From the cell containing the given text, extract its center point as [X, Y] coordinate. 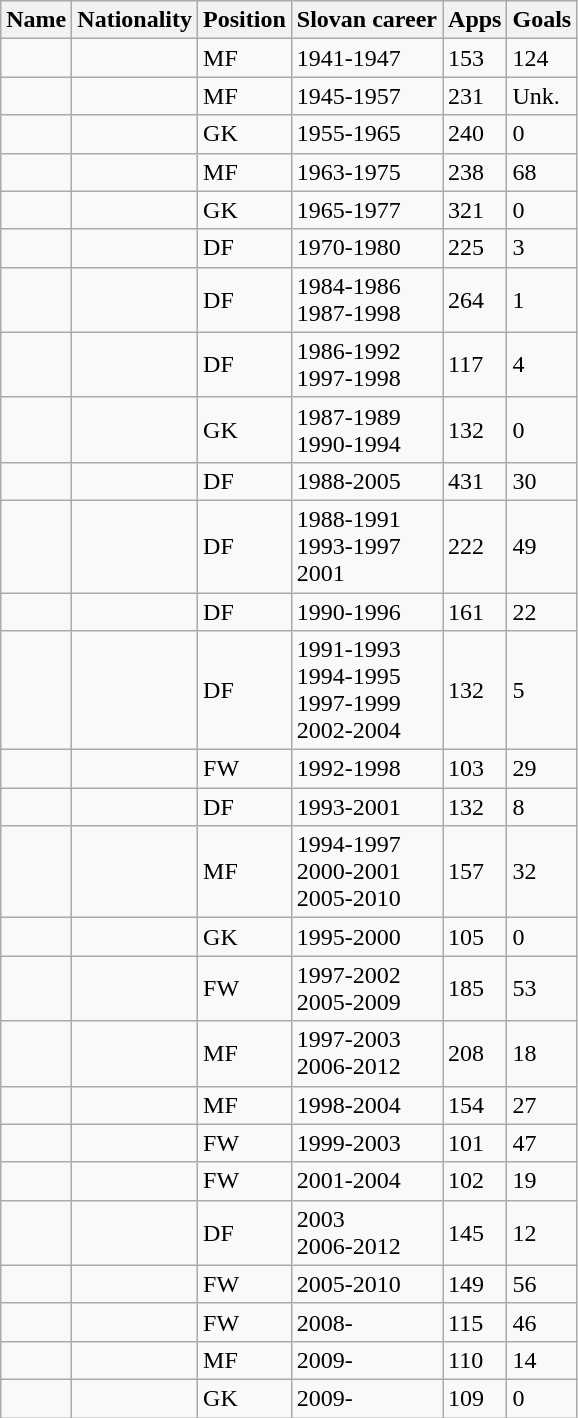
115 [475, 1322]
321 [475, 210]
1995-2000 [366, 937]
225 [475, 248]
1988-2005 [366, 481]
46 [542, 1322]
27 [542, 1105]
149 [475, 1284]
240 [475, 134]
2008- [366, 1322]
49 [542, 546]
157 [475, 872]
117 [475, 364]
19 [542, 1181]
8 [542, 807]
2005-2010 [366, 1284]
29 [542, 769]
1987-1989 1990-1994 [366, 430]
56 [542, 1284]
208 [475, 1054]
145 [475, 1232]
Apps [475, 20]
1984-1986 1987-1998 [366, 300]
1993-2001 [366, 807]
1988-1991 1993-1997 2001 [366, 546]
22 [542, 611]
Nationality [135, 20]
1955-1965 [366, 134]
2001-2004 [366, 1181]
1990-1996 [366, 611]
110 [475, 1360]
431 [475, 481]
153 [475, 58]
Name [36, 20]
222 [475, 546]
264 [475, 300]
1963-1975 [366, 172]
47 [542, 1143]
Unk. [542, 96]
5 [542, 690]
1997-2002 2005-2009 [366, 988]
154 [475, 1105]
68 [542, 172]
32 [542, 872]
Position [245, 20]
124 [542, 58]
14 [542, 1360]
1986-1992 1997-1998 [366, 364]
1 [542, 300]
18 [542, 1054]
Goals [542, 20]
238 [475, 172]
1997-2003 2006-2012 [366, 1054]
105 [475, 937]
53 [542, 988]
1999-2003 [366, 1143]
1945-1957 [366, 96]
1991-1993 1994-1995 1997-1999 2002-2004 [366, 690]
1992-1998 [366, 769]
109 [475, 1398]
161 [475, 611]
3 [542, 248]
1941-1947 [366, 58]
103 [475, 769]
2003 2006-2012 [366, 1232]
Slovan career [366, 20]
231 [475, 96]
101 [475, 1143]
12 [542, 1232]
1970-1980 [366, 248]
1965-1977 [366, 210]
1998-2004 [366, 1105]
4 [542, 364]
1994-1997 2000-2001 2005-2010 [366, 872]
30 [542, 481]
102 [475, 1181]
185 [475, 988]
